Detect which cell encompasses the target text, then output its [X, Y] center coordinate. 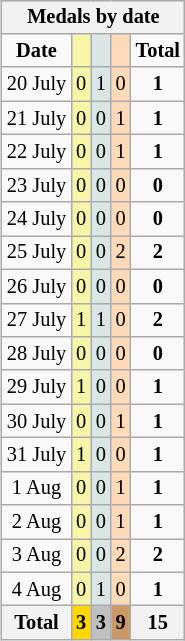
26 July [36, 286]
Medals by date [94, 17]
30 July [36, 421]
3 Aug [36, 556]
23 July [36, 185]
1 Aug [36, 488]
9 [121, 623]
4 Aug [36, 589]
20 July [36, 84]
Date [36, 51]
29 July [36, 387]
15 [158, 623]
27 July [36, 320]
22 July [36, 152]
2 Aug [36, 522]
31 July [36, 455]
21 July [36, 118]
24 July [36, 219]
28 July [36, 354]
25 July [36, 253]
